From the cell containing the given text, extract its center point as (x, y) coordinate. 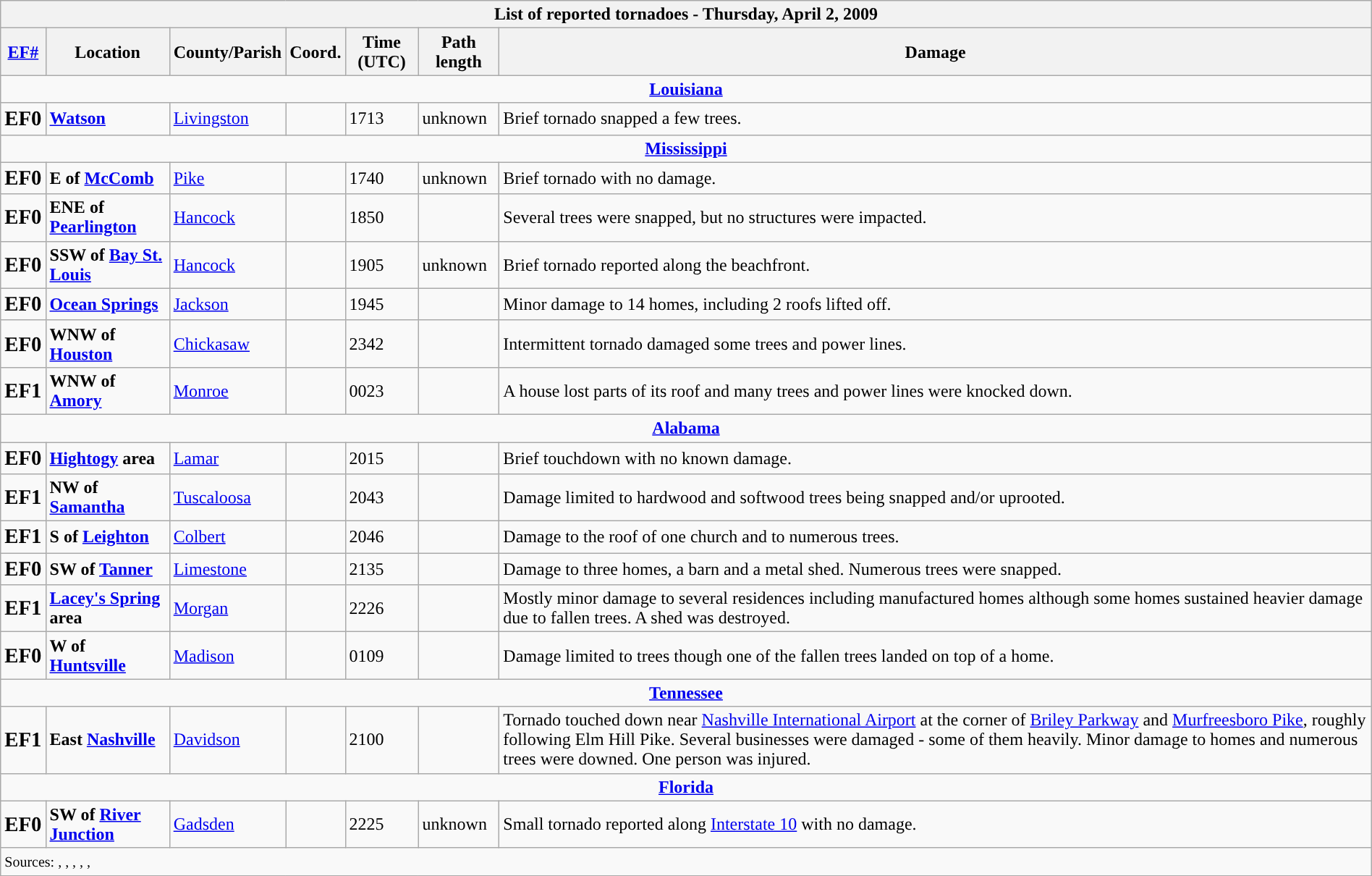
SSW of Bay St. Louis (107, 265)
WNW of Amory (107, 391)
2342 (382, 343)
Watson (107, 119)
2226 (382, 608)
Davidson (227, 740)
Mississippi (686, 148)
0109 (382, 656)
Colbert (227, 537)
Ocean Springs (107, 304)
Madison (227, 656)
Chickasaw (227, 343)
1740 (382, 178)
2015 (382, 458)
Tuscaloosa (227, 498)
Intermittent tornado damaged some trees and power lines. (935, 343)
Damage limited to trees though one of the fallen trees landed on top of a home. (935, 656)
2043 (382, 498)
Gadsden (227, 824)
A house lost parts of its roof and many trees and power lines were knocked down. (935, 391)
Brief touchdown with no known damage. (935, 458)
EF# (23, 52)
List of reported tornadoes - Thursday, April 2, 2009 (686, 14)
Brief tornado reported along the beachfront. (935, 265)
Small tornado reported along Interstate 10 with no damage. (935, 824)
Louisiana (686, 89)
Florida (686, 787)
Tennessee (686, 693)
Limestone (227, 569)
1945 (382, 304)
Brief tornado snapped a few trees. (935, 119)
2225 (382, 824)
SW of Tanner (107, 569)
County/Parish (227, 52)
1905 (382, 265)
Several trees were snapped, but no structures were impacted. (935, 217)
East Nashville (107, 740)
2046 (382, 537)
Time (UTC) (382, 52)
1850 (382, 217)
Location (107, 52)
S of Leighton (107, 537)
2100 (382, 740)
1713 (382, 119)
Lamar (227, 458)
Minor damage to 14 homes, including 2 roofs lifted off. (935, 304)
Coord. (316, 52)
Morgan (227, 608)
Damage to three homes, a barn and a metal shed. Numerous trees were snapped. (935, 569)
Jackson (227, 304)
ENE of Pearlington (107, 217)
E of McComb (107, 178)
WNW of Houston (107, 343)
Sources: , , , , , (686, 862)
Pike (227, 178)
Damage to the roof of one church and to numerous trees. (935, 537)
Brief tornado with no damage. (935, 178)
Lacey's Spring area (107, 608)
Hightogy area (107, 458)
Damage (935, 52)
SW of River Junction (107, 824)
Monroe (227, 391)
0023 (382, 391)
Damage limited to hardwood and softwood trees being snapped and/or uprooted. (935, 498)
Livingston (227, 119)
Alabama (686, 428)
NW of Samantha (107, 498)
Path length (459, 52)
W of Huntsville (107, 656)
2135 (382, 569)
